Find where the given text appears and provide that cell's center as [X, Y] coordinate. 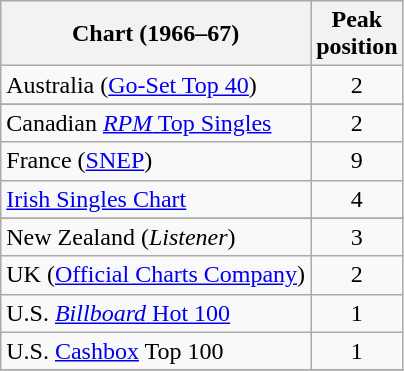
Chart (1966–67) [156, 34]
U.S. Billboard Hot 100 [156, 313]
9 [357, 161]
4 [357, 199]
Canadian RPM Top Singles [156, 123]
Australia (Go-Set Top 40) [156, 85]
UK (Official Charts Company) [156, 275]
New Zealand (Listener) [156, 237]
3 [357, 237]
Irish Singles Chart [156, 199]
Peakposition [357, 34]
France (SNEP) [156, 161]
U.S. Cashbox Top 100 [156, 351]
